Extract the [x, y] coordinate from the center of the cell holding the provided text.  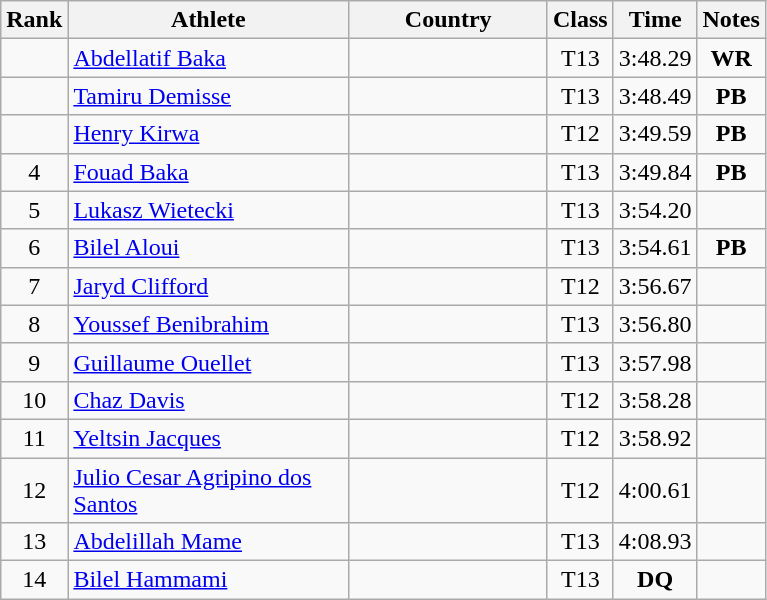
Country [448, 20]
3:58.28 [655, 400]
DQ [655, 580]
Youssef Benibrahim [208, 324]
Notes [731, 20]
Fouad Baka [208, 172]
Bilel Aloui [208, 248]
Time [655, 20]
3:49.59 [655, 134]
Henry Kirwa [208, 134]
5 [34, 210]
Tamiru Demisse [208, 96]
Abdellatif Baka [208, 58]
13 [34, 542]
14 [34, 580]
Yeltsin Jacques [208, 438]
Abdelillah Mame [208, 542]
7 [34, 286]
4 [34, 172]
3:56.80 [655, 324]
6 [34, 248]
Jaryd Clifford [208, 286]
3:54.20 [655, 210]
9 [34, 362]
3:58.92 [655, 438]
Guillaume Ouellet [208, 362]
3:56.67 [655, 286]
3:54.61 [655, 248]
Class [580, 20]
Julio Cesar Agripino dos Santos [208, 490]
4:00.61 [655, 490]
12 [34, 490]
Lukasz Wietecki [208, 210]
3:48.49 [655, 96]
4:08.93 [655, 542]
3:49.84 [655, 172]
Chaz Davis [208, 400]
Bilel Hammami [208, 580]
3:57.98 [655, 362]
8 [34, 324]
10 [34, 400]
3:48.29 [655, 58]
Rank [34, 20]
11 [34, 438]
Athlete [208, 20]
WR [731, 58]
